Output the (X, Y) coordinate of the center of the cell containing the given text.  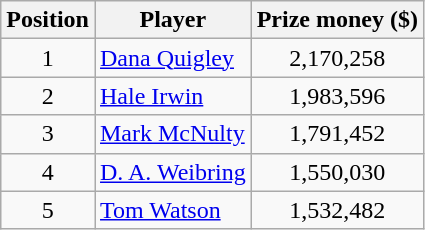
2 (48, 96)
5 (48, 210)
3 (48, 134)
1,532,482 (337, 210)
D. A. Weibring (172, 172)
1,791,452 (337, 134)
Prize money ($) (337, 20)
2,170,258 (337, 58)
1,983,596 (337, 96)
1 (48, 58)
4 (48, 172)
Mark McNulty (172, 134)
Dana Quigley (172, 58)
Player (172, 20)
Hale Irwin (172, 96)
Position (48, 20)
Tom Watson (172, 210)
1,550,030 (337, 172)
